Identify which cell holds the provided text, then report its [x, y] central coordinate. 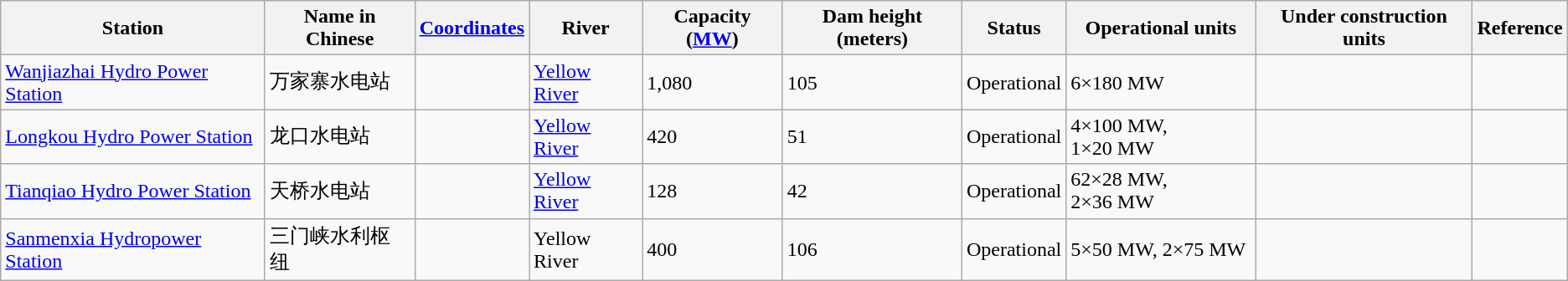
Name in Chinese [340, 28]
三门峡水利枢纽 [340, 249]
Capacity (MW) [713, 28]
51 [872, 137]
Status [1014, 28]
Longkou Hydro Power Station [132, 137]
River [586, 28]
1,080 [713, 82]
6×180 MW [1161, 82]
400 [713, 249]
Operational units [1161, 28]
106 [872, 249]
128 [713, 191]
420 [713, 137]
Coordinates [472, 28]
天桥水电站 [340, 191]
万家寨水电站 [340, 82]
42 [872, 191]
62×28 MW, 2×36 MW [1161, 191]
Under construction units [1364, 28]
Station [132, 28]
Dam height (meters) [872, 28]
4×100 MW, 1×20 MW [1161, 137]
5×50 MW, 2×75 MW [1161, 249]
Tianqiao Hydro Power Station [132, 191]
105 [872, 82]
Reference [1519, 28]
Sanmenxia Hydropower Station [132, 249]
Wanjiazhai Hydro Power Station [132, 82]
龙口水电站 [340, 137]
